Search for the cell housing the specified text and yield its (X, Y) center coordinate. 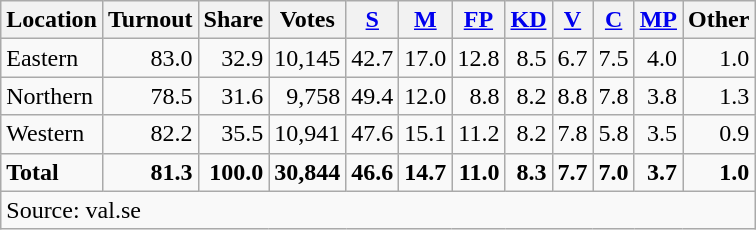
10,145 (308, 58)
42.7 (372, 58)
81.3 (150, 172)
Share (234, 20)
3.8 (658, 96)
1.3 (718, 96)
MP (658, 20)
Votes (308, 20)
FP (478, 20)
3.5 (658, 134)
12.8 (478, 58)
17.0 (426, 58)
M (426, 20)
8.5 (528, 58)
Source: val.se (378, 210)
S (372, 20)
9,758 (308, 96)
7.5 (614, 58)
0.9 (718, 134)
Eastern (52, 58)
78.5 (150, 96)
14.7 (426, 172)
15.1 (426, 134)
KD (528, 20)
83.0 (150, 58)
Location (52, 20)
32.9 (234, 58)
C (614, 20)
5.8 (614, 134)
31.6 (234, 96)
6.7 (572, 58)
Western (52, 134)
35.5 (234, 134)
11.0 (478, 172)
V (572, 20)
46.6 (372, 172)
Northern (52, 96)
7.0 (614, 172)
Other (718, 20)
8.3 (528, 172)
4.0 (658, 58)
30,844 (308, 172)
3.7 (658, 172)
10,941 (308, 134)
7.7 (572, 172)
12.0 (426, 96)
49.4 (372, 96)
82.2 (150, 134)
11.2 (478, 134)
47.6 (372, 134)
100.0 (234, 172)
Turnout (150, 20)
Total (52, 172)
